Detect which cell encompasses the target text, then output its (x, y) center coordinate. 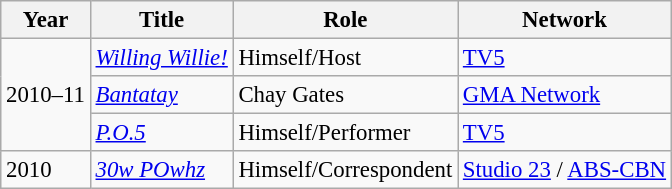
Himself/Performer (345, 133)
30w POwhz (162, 170)
P.O.5 (162, 133)
Network (565, 20)
Title (162, 20)
Year (46, 20)
Bantatay (162, 95)
Role (345, 20)
Himself/Correspondent (345, 170)
GMA Network (565, 95)
Himself/Host (345, 58)
Chay Gates (345, 95)
Willing Willie! (162, 58)
Studio 23 / ABS-CBN (565, 170)
2010–11 (46, 96)
2010 (46, 170)
